Capture the cell that displays the provided text and extract its (X, Y) central coordinate. 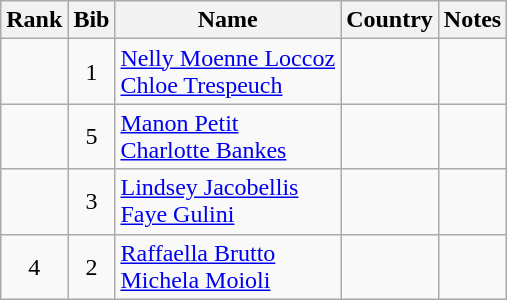
Nelly Moenne LoccozChloe Trespeuch (228, 72)
Rank (34, 20)
3 (92, 202)
Bib (92, 20)
Manon PetitCharlotte Bankes (228, 136)
Name (228, 20)
1 (92, 72)
Notes (472, 20)
Raffaella BruttoMichela Moioli (228, 266)
Lindsey JacobellisFaye Gulini (228, 202)
2 (92, 266)
4 (34, 266)
5 (92, 136)
Country (390, 20)
